From the cell containing the given text, extract its center point as (x, y) coordinate. 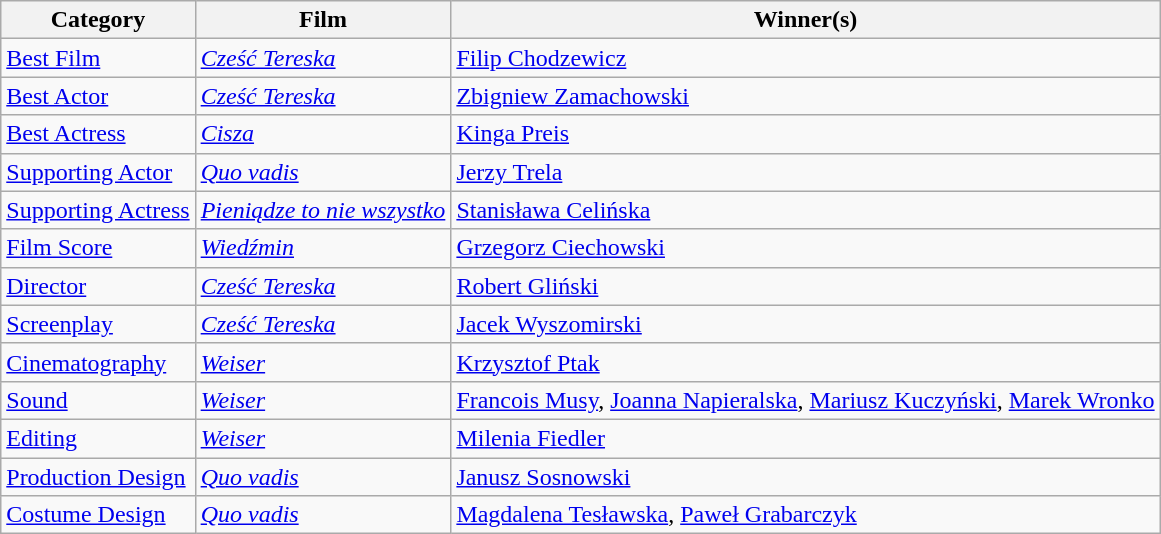
Best Actor (98, 96)
Sound (98, 400)
Filip Chodzewicz (806, 58)
Cisza (323, 134)
Cinematography (98, 362)
Film (323, 20)
Winner(s) (806, 20)
Janusz Sosnowski (806, 477)
Supporting Actress (98, 210)
Pieniądze to nie wszystko (323, 210)
Robert Gliński (806, 286)
Supporting Actor (98, 172)
Costume Design (98, 515)
Editing (98, 438)
Category (98, 20)
Milenia Fiedler (806, 438)
Screenplay (98, 324)
Magdalena Tesławska, Paweł Grabarczyk (806, 515)
Wiedźmin (323, 248)
Francois Musy, Joanna Napieralska, Mariusz Kuczyński, Marek Wronko (806, 400)
Stanisława Celińska (806, 210)
Best Film (98, 58)
Krzysztof Ptak (806, 362)
Jacek Wyszomirski (806, 324)
Director (98, 286)
Film Score (98, 248)
Zbigniew Zamachowski (806, 96)
Production Design (98, 477)
Kinga Preis (806, 134)
Best Actress (98, 134)
Jerzy Trela (806, 172)
Grzegorz Ciechowski (806, 248)
